Extract the (X, Y) coordinate from the center of the cell holding the provided text.  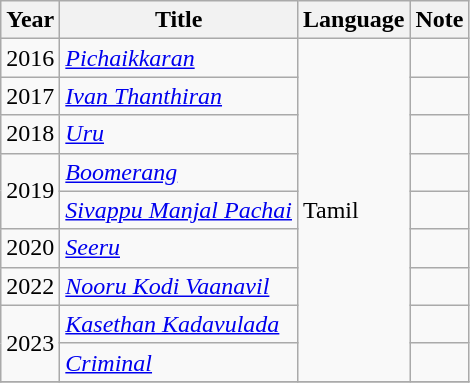
Note (440, 20)
Title (179, 20)
Boomerang (179, 172)
Sivappu Manjal Pachai (179, 210)
Pichaikkaran (179, 58)
Kasethan Kadavulada (179, 324)
2017 (30, 96)
Ivan Thanthiran (179, 96)
2020 (30, 248)
Nooru Kodi Vaanavil (179, 286)
2019 (30, 191)
Tamil (354, 210)
Uru (179, 134)
2023 (30, 343)
Year (30, 20)
Criminal (179, 362)
Language (354, 20)
2016 (30, 58)
Seeru (179, 248)
2022 (30, 286)
2018 (30, 134)
